From the cell containing the given text, extract its center point as (x, y) coordinate. 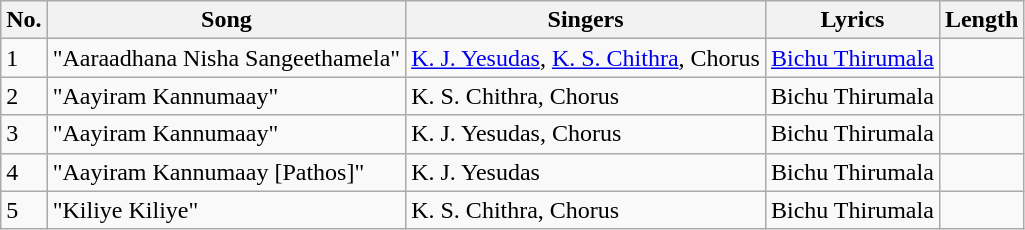
"Kiliye Kiliye" (226, 210)
"Aayiram Kannumaay [Pathos]" (226, 172)
K. J. Yesudas (586, 172)
"Aaraadhana Nisha Sangeethamela" (226, 58)
2 (24, 96)
4 (24, 172)
1 (24, 58)
K. J. Yesudas, Chorus (586, 134)
K. J. Yesudas, K. S. Chithra, Chorus (586, 58)
Length (981, 20)
5 (24, 210)
Singers (586, 20)
3 (24, 134)
Song (226, 20)
Lyrics (852, 20)
No. (24, 20)
